Capture the cell that displays the provided text and extract its [X, Y] central coordinate. 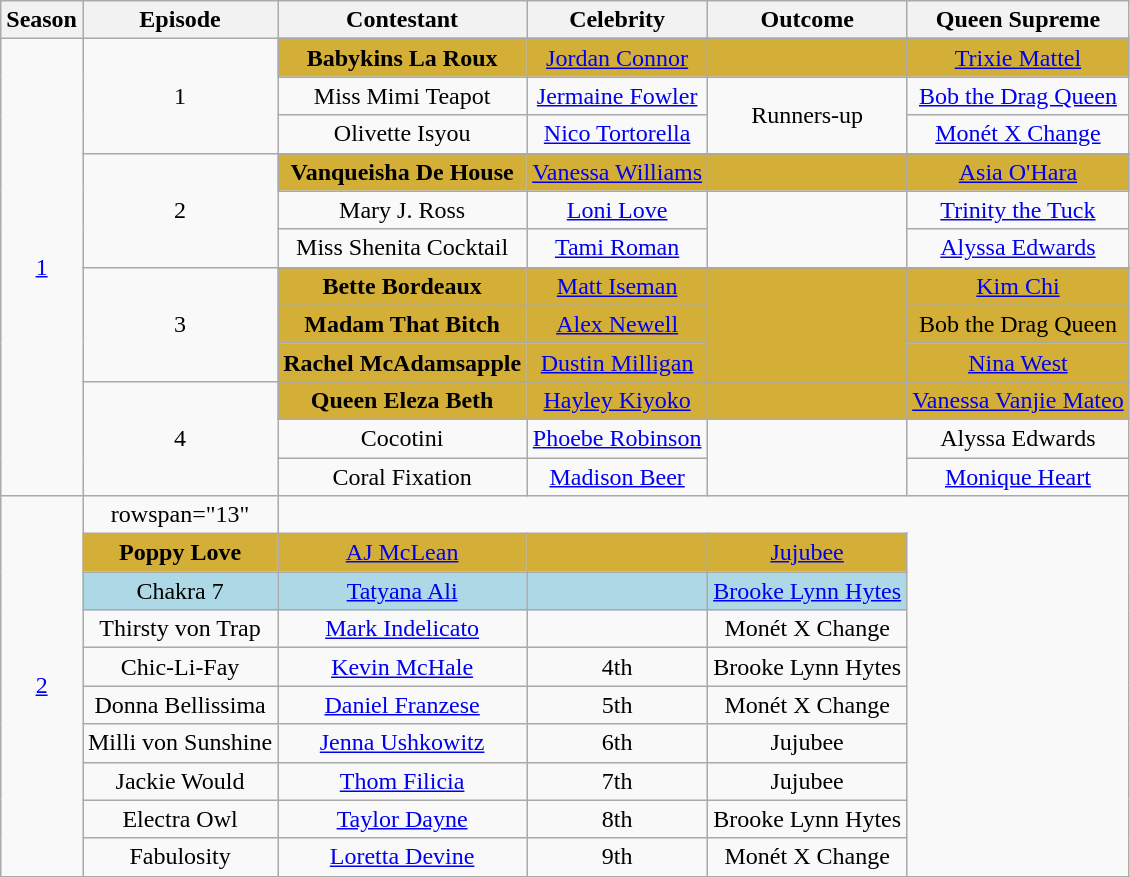
Trixie Mattel [1018, 58]
Contestant [402, 20]
Runners-up [808, 115]
Jackie Would [180, 781]
6th [618, 743]
Episode [180, 20]
Asia O'Hara [1018, 172]
3 [180, 324]
Nico Tortorella [618, 134]
Madam That Bitch [402, 324]
Rachel McAdamsapple [402, 362]
Olivette Isyou [402, 134]
Season [42, 20]
Cocotini [402, 438]
Vanessa Vanjie Mateo [1018, 400]
Nina West [1018, 362]
Tami Roman [618, 248]
Tatyana Ali [402, 591]
AJ McLean [402, 553]
5th [618, 705]
Donna Bellissima [180, 705]
Mark Indelicato [402, 629]
Kim Chi [1018, 286]
rowspan="13" [180, 515]
Jordan Connor [618, 58]
Dustin Milligan [618, 362]
Kevin McHale [402, 667]
Taylor Dayne [402, 819]
4th [618, 667]
Jermaine Fowler [618, 96]
Vanqueisha De House [402, 172]
Thirsty von Trap [180, 629]
Loni Love [618, 210]
Bette Bordeaux [402, 286]
Miss Mimi Teapot [402, 96]
Loretta Devine [402, 857]
7th [618, 781]
Trinity the Tuck [1018, 210]
4 [180, 438]
Jenna Ushkowitz [402, 743]
Mary J. Ross [402, 210]
9th [618, 857]
8th [618, 819]
Celebrity [618, 20]
Madison Beer [618, 477]
Monique Heart [1018, 477]
Electra Owl [180, 819]
Queen Supreme [1018, 20]
Outcome [808, 20]
Queen Eleza Beth [402, 400]
Daniel Franzese [402, 705]
Miss Shenita Cocktail [402, 248]
Phoebe Robinson [618, 438]
Chakra 7 [180, 591]
Matt Iseman [618, 286]
Fabulosity [180, 857]
Chic-Li-Fay [180, 667]
Vanessa Williams [618, 172]
Poppy Love [180, 553]
Coral Fixation [402, 477]
Thom Filicia [402, 781]
Hayley Kiyoko [618, 400]
Alex Newell [618, 324]
Milli von Sunshine [180, 743]
Babykins La Roux [402, 58]
